Determine the [x, y] coordinate at the center of the cell enclosing the given text.  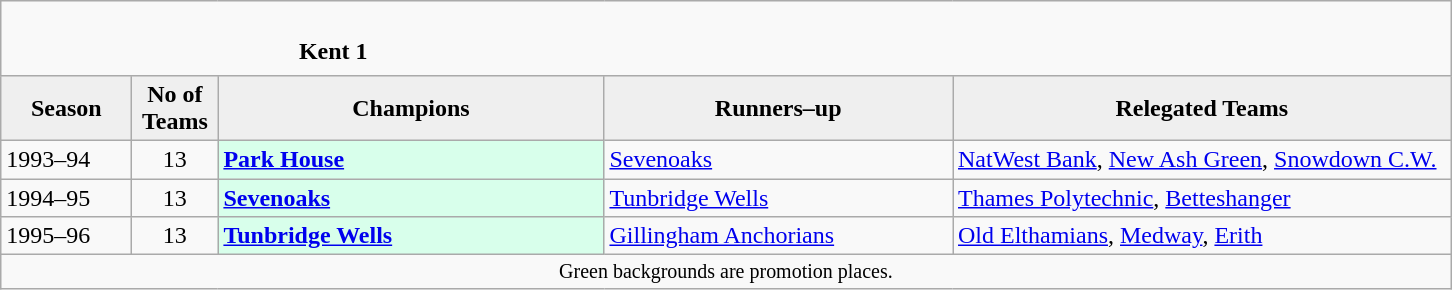
1995–96 [66, 236]
No of Teams [175, 108]
Runners–up [778, 108]
Relegated Teams [1202, 108]
Green backgrounds are promotion places. [726, 272]
Champions [411, 108]
1993–94 [66, 159]
Park House [411, 159]
Gillingham Anchorians [778, 236]
Thames Polytechnic, Betteshanger [1202, 197]
Season [66, 108]
1994–95 [66, 197]
Old Elthamians, Medway, Erith [1202, 236]
NatWest Bank, New Ash Green, Snowdown C.W. [1202, 159]
